Detect which cell encompasses the target text, then output its [x, y] center coordinate. 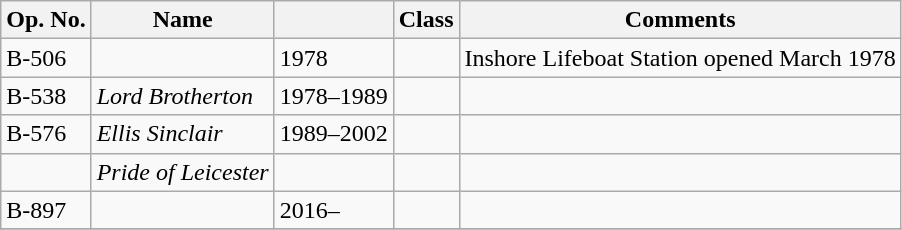
2016– [334, 210]
B-538 [46, 96]
1978 [334, 58]
B-576 [46, 134]
1978–1989 [334, 96]
Op. No. [46, 20]
Lord Brotherton [182, 96]
1989–2002 [334, 134]
B-506 [46, 58]
Inshore Lifeboat Station opened March 1978 [680, 58]
Ellis Sinclair [182, 134]
Pride of Leicester [182, 172]
Name [182, 20]
Class [426, 20]
Comments [680, 20]
B-897 [46, 210]
